Search for the cell housing the specified text and yield its [X, Y] center coordinate. 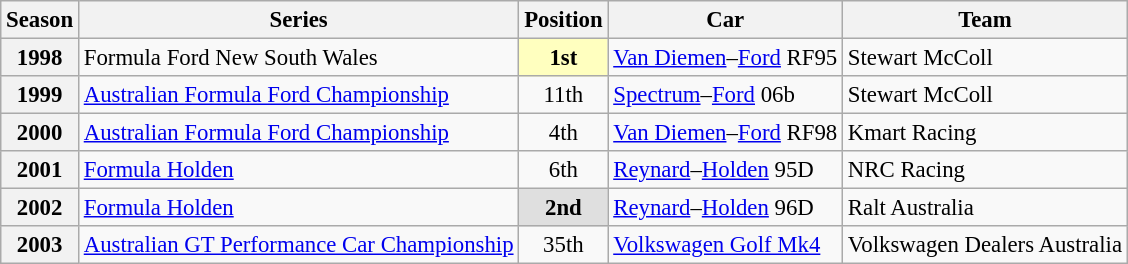
11th [564, 95]
Volkswagen Golf Mk4 [726, 245]
35th [564, 245]
2nd [564, 208]
2002 [40, 208]
Formula Ford New South Wales [298, 58]
Volkswagen Dealers Australia [986, 245]
6th [564, 170]
2001 [40, 170]
1999 [40, 95]
NRC Racing [986, 170]
Spectrum–Ford 06b [726, 95]
Series [298, 20]
2000 [40, 133]
Car [726, 20]
Van Diemen–Ford RF98 [726, 133]
1998 [40, 58]
Team [986, 20]
Van Diemen–Ford RF95 [726, 58]
Ralt Australia [986, 208]
1st [564, 58]
Position [564, 20]
2003 [40, 245]
Season [40, 20]
Australian GT Performance Car Championship [298, 245]
Reynard–Holden 95D [726, 170]
Reynard–Holden 96D [726, 208]
4th [564, 133]
Kmart Racing [986, 133]
